Output the [X, Y] coordinate of the center of the cell containing the given text.  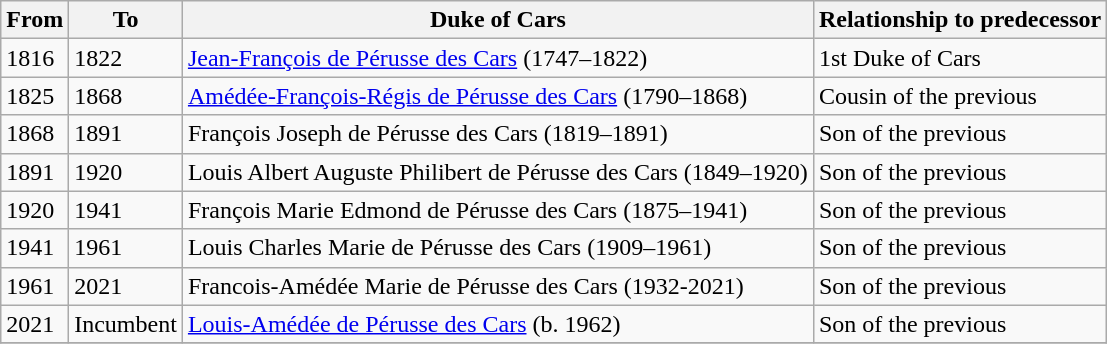
François Joseph de Pérusse des Cars (1819–1891) [498, 134]
François Marie Edmond de Pérusse des Cars (1875–1941) [498, 210]
From [35, 20]
Cousin of the previous [960, 96]
Louis Charles Marie de Pérusse des Cars (1909–1961) [498, 248]
Incumbent [126, 324]
1816 [35, 58]
Jean-François de Pérusse des Cars (1747–1822) [498, 58]
1822 [126, 58]
To [126, 20]
Louis Albert Auguste Philibert de Pérusse des Cars (1849–1920) [498, 172]
Francois-Amédée Marie de Pérusse des Cars (1932-2021) [498, 286]
Amédée-François-Régis de Pérusse des Cars (1790–1868) [498, 96]
1825 [35, 96]
Duke of Cars [498, 20]
1st Duke of Cars [960, 58]
Louis-Amédée de Pérusse des Cars (b. 1962) [498, 324]
Relationship to predecessor [960, 20]
